Return [X, Y] of the center of cell containing provided text 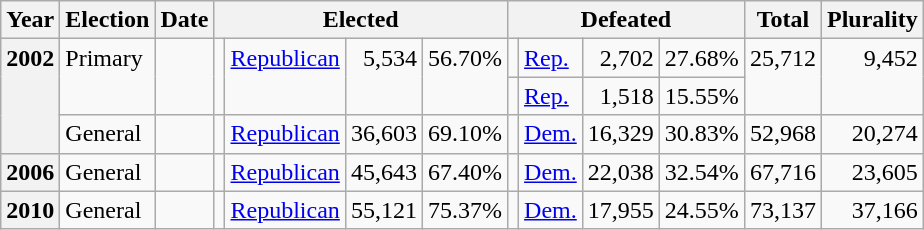
37,166 [872, 210]
73,137 [782, 210]
Plurality [872, 20]
Total [782, 20]
22,038 [620, 172]
69.10% [464, 134]
55,121 [384, 210]
Elected [361, 20]
23,605 [872, 172]
45,643 [384, 172]
67.40% [464, 172]
15.55% [702, 96]
Date [184, 20]
30.83% [702, 134]
32.54% [702, 172]
Defeated [626, 20]
75.37% [464, 210]
20,274 [872, 134]
17,955 [620, 210]
24.55% [702, 210]
2006 [30, 172]
52,968 [782, 134]
16,329 [620, 134]
56.70% [464, 77]
2002 [30, 96]
Primary [108, 77]
9,452 [872, 77]
Election [108, 20]
67,716 [782, 172]
36,603 [384, 134]
27.68% [702, 58]
5,534 [384, 77]
25,712 [782, 77]
1,518 [620, 96]
2,702 [620, 58]
2010 [30, 210]
Year [30, 20]
